Output the [X, Y] coordinate of the center of the cell containing the given text.  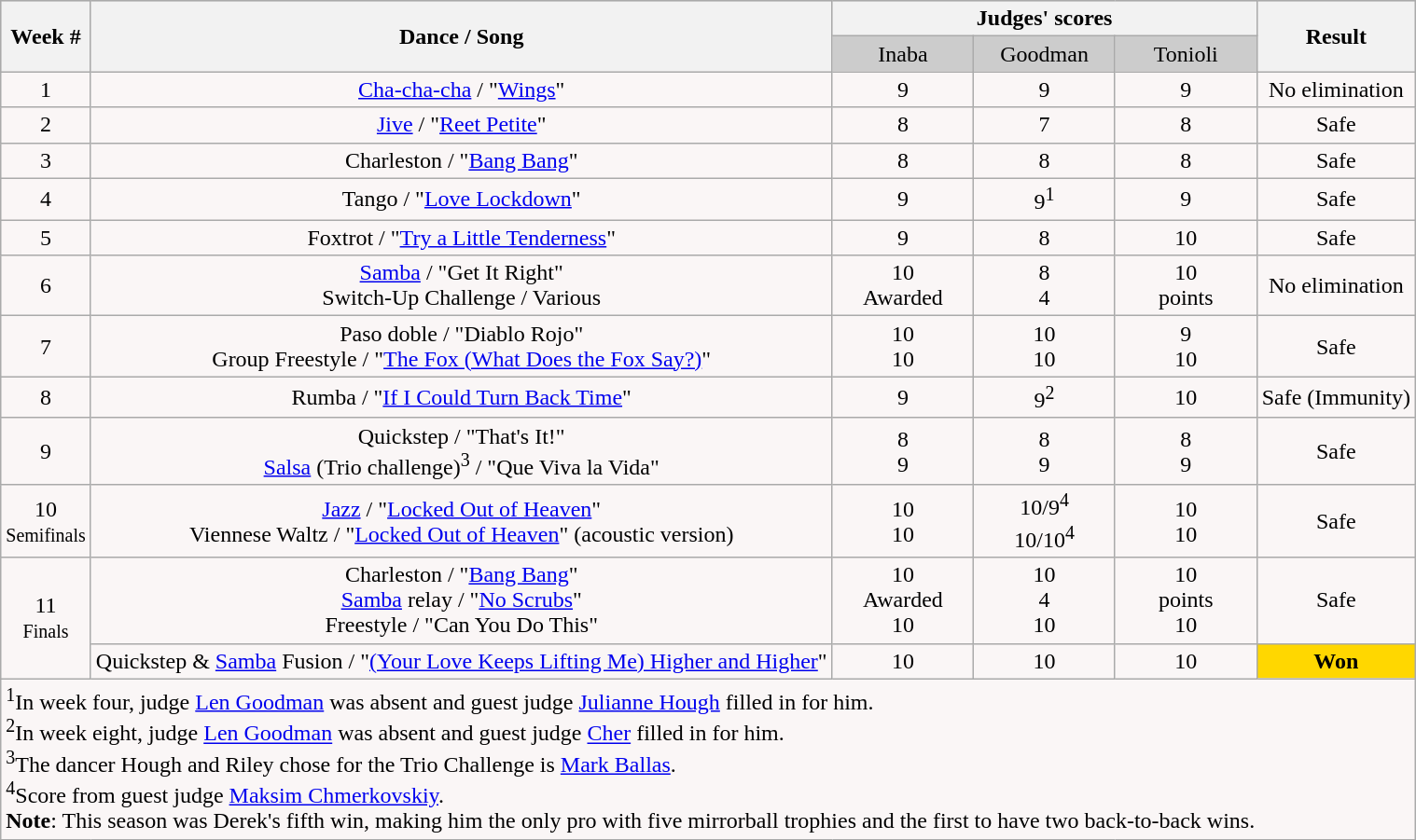
Cha-cha-cha / "Wings" [461, 90]
10points10 [1186, 600]
Tonioli [1186, 54]
Quickstep / "That's It!"Salsa (Trio challenge)3 / "Que Viva la Vida" [461, 451]
92 [1045, 397]
4 [47, 200]
Week # [47, 36]
Tango / "Love Lockdown" [461, 200]
Charleston / "Bang Bang"Samba relay / "No Scrubs"Freestyle / "Can You Do This" [461, 600]
Jive / "Reet Petite" [461, 125]
Result [1336, 36]
10/9410/104 [1045, 521]
10410 [1045, 600]
Inaba [903, 54]
Dance / Song [461, 36]
2 [47, 125]
Won [1336, 661]
Quickstep & Samba Fusion / "(Your Love Keeps Lifting Me) Higher and Higher" [461, 661]
Goodman [1045, 54]
910 [1186, 347]
Rumba / "If I Could Turn Back Time" [461, 397]
1 [47, 90]
Jazz / "Locked Out of Heaven"Viennese Waltz / "Locked Out of Heaven" (acoustic version) [461, 521]
10Awarded [903, 285]
Safe (Immunity) [1336, 397]
10points [1186, 285]
Judges' scores [1045, 19]
10Semifinals [47, 521]
Paso doble / "Diablo Rojo"Group Freestyle / "The Fox (What Does the Fox Say?)" [461, 347]
11Finals [47, 618]
Charleston / "Bang Bang" [461, 160]
10Awarded10 [903, 600]
Foxtrot / "Try a Little Tenderness" [461, 238]
3 [47, 160]
Samba / "Get It Right"Switch-Up Challenge / Various [461, 285]
91 [1045, 200]
84 [1045, 285]
5 [47, 238]
6 [47, 285]
